Return [x, y] of the center of cell containing provided text 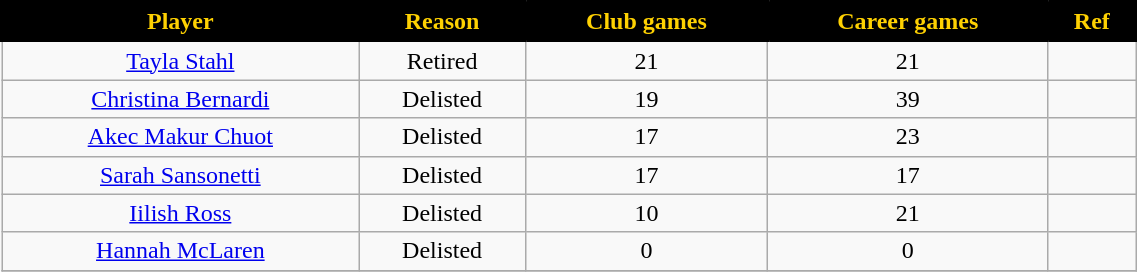
10 [646, 213]
23 [908, 137]
Sarah Sansonetti [181, 175]
Hannah McLaren [181, 251]
19 [646, 99]
Christina Bernardi [181, 99]
Career games [908, 22]
Player [181, 22]
Ref [1092, 22]
Reason [442, 22]
Tayla Stahl [181, 60]
39 [908, 99]
Retired [442, 60]
Club games [646, 22]
Iilish Ross [181, 213]
Akec Makur Chuot [181, 137]
